Output the (X, Y) coordinate of the center of the cell containing the given text.  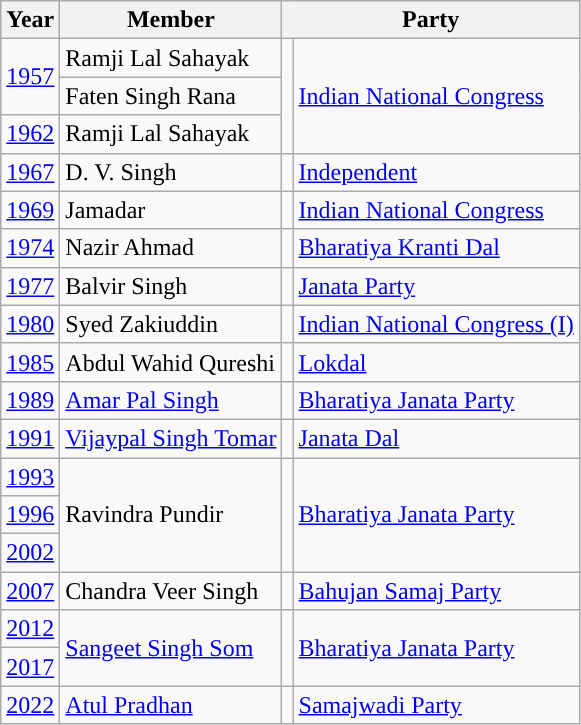
1977 (30, 286)
Nazir Ahmad (171, 248)
Faten Singh Rana (171, 96)
1957 (30, 77)
Bahujan Samaj Party (436, 591)
Janata Dal (436, 438)
1996 (30, 515)
1991 (30, 438)
1980 (30, 324)
Indian National Congress (I) (436, 324)
Syed Zakiuddin (171, 324)
1974 (30, 248)
Vijaypal Singh Tomar (171, 438)
2017 (30, 667)
Atul Pradhan (171, 705)
2022 (30, 705)
1985 (30, 362)
2012 (30, 629)
Samajwadi Party (436, 705)
2002 (30, 553)
Jamadar (171, 210)
1967 (30, 172)
Independent (436, 172)
1989 (30, 400)
Bharatiya Kranti Dal (436, 248)
Chandra Veer Singh (171, 591)
Ravindra Pundir (171, 515)
Abdul Wahid Qureshi (171, 362)
Balvir Singh (171, 286)
1969 (30, 210)
Party (430, 20)
Janata Party (436, 286)
Amar Pal Singh (171, 400)
Member (171, 20)
2007 (30, 591)
1962 (30, 134)
1993 (30, 477)
D. V. Singh (171, 172)
Lokdal (436, 362)
Sangeet Singh Som (171, 648)
Year (30, 20)
